Output the [X, Y] coordinate of the center of the cell containing the given text.  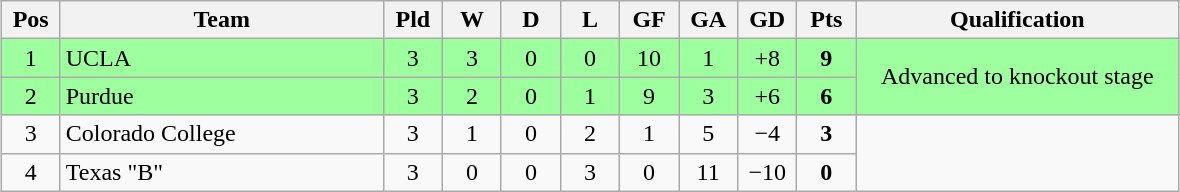
+6 [768, 96]
6 [826, 96]
Team [222, 20]
Advanced to knockout stage [1018, 77]
D [530, 20]
Pos [30, 20]
Pld [412, 20]
5 [708, 134]
Colorado College [222, 134]
GD [768, 20]
10 [650, 58]
Pts [826, 20]
GA [708, 20]
−4 [768, 134]
Qualification [1018, 20]
11 [708, 172]
UCLA [222, 58]
−10 [768, 172]
GF [650, 20]
+8 [768, 58]
4 [30, 172]
Purdue [222, 96]
Texas "B" [222, 172]
L [590, 20]
W [472, 20]
